Provide the [x, y] coordinate of the cell's center where the given text is located.  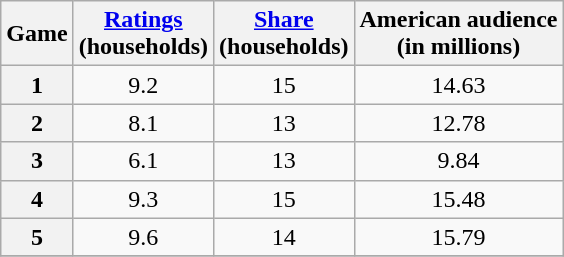
9.84 [458, 161]
6.1 [143, 161]
4 [37, 199]
Game [37, 34]
15.48 [458, 199]
15.79 [458, 237]
9.2 [143, 85]
14.63 [458, 85]
5 [37, 237]
2 [37, 123]
12.78 [458, 123]
9.6 [143, 237]
9.3 [143, 199]
3 [37, 161]
8.1 [143, 123]
14 [284, 237]
Ratings(households) [143, 34]
Share(households) [284, 34]
1 [37, 85]
American audience(in millions) [458, 34]
